Extract the [x, y] coordinate from the center of the cell holding the provided text.  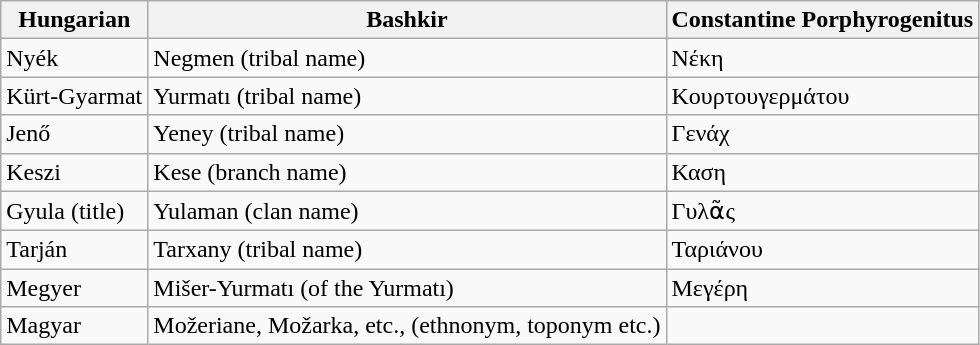
Ταριάνου [822, 250]
Magyar [74, 326]
Yulaman (clan name) [407, 211]
Yurmatı (tribal name) [407, 96]
Γενάχ [822, 134]
Kürt-Gyarmat [74, 96]
Mišer-Yurmatı (of the Yurmatı) [407, 288]
Κουρτουγερμάτου [822, 96]
Yeney (tribal name) [407, 134]
Tarján [74, 250]
Tarxany (tribal name) [407, 250]
Kese (branch name) [407, 172]
Megyer [74, 288]
Νέκη [822, 58]
Καση [822, 172]
Γυλᾶς [822, 211]
Constantine Porphyrogenitus [822, 20]
Jenő [74, 134]
Keszi [74, 172]
Negmen (tribal name) [407, 58]
Bashkir [407, 20]
Nyék [74, 58]
Možeriane, Možarka, etc., (ethnonym, toponym etc.) [407, 326]
Μεγέρη [822, 288]
Hungarian [74, 20]
Gyula (title) [74, 211]
